Pinpoint the cell where the given text exists, returning its (x, y) midpoint coordinate. 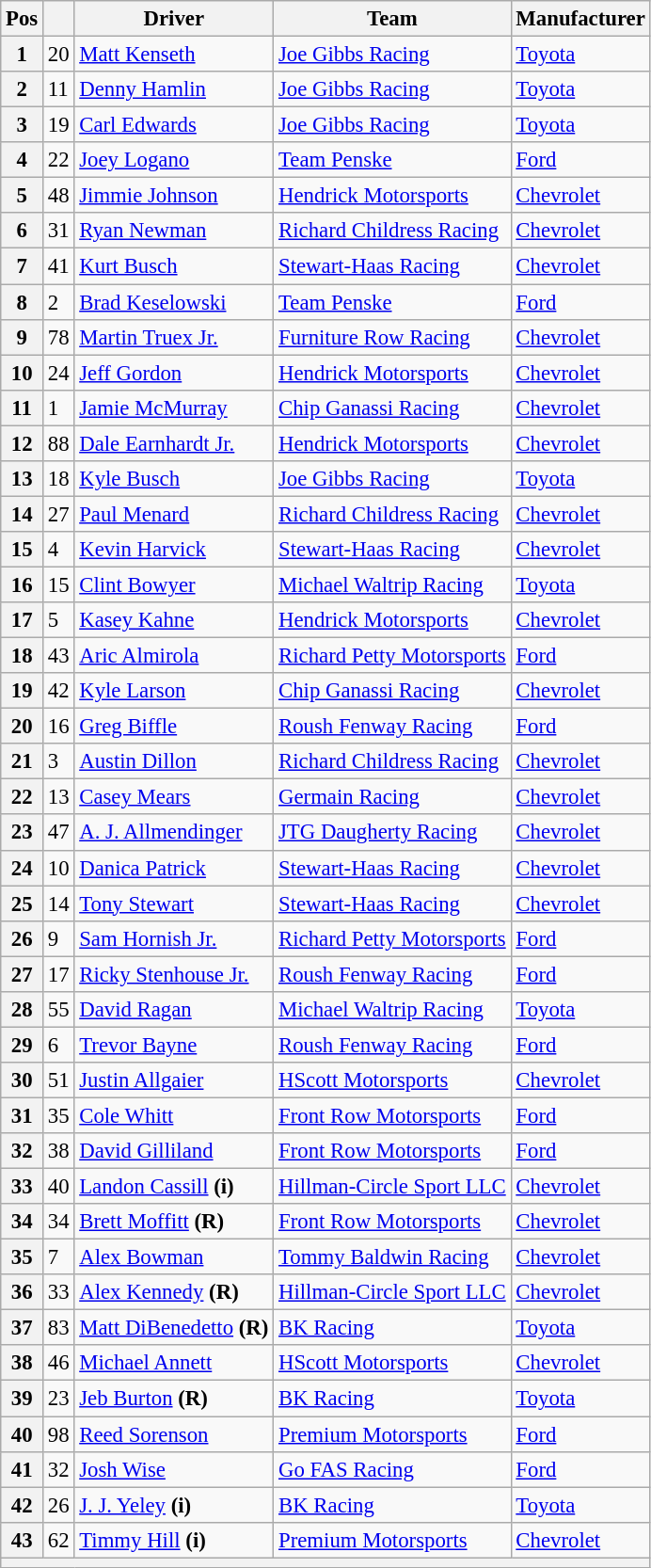
Jeff Gordon (174, 373)
Joey Logano (174, 160)
Team (392, 19)
Tommy Baldwin Racing (392, 1257)
25 (23, 904)
Timmy Hill (i) (174, 1540)
Greg Biffle (174, 727)
Jimmie Johnson (174, 196)
Casey Mears (174, 797)
Danica Patrick (174, 868)
Kyle Larson (174, 691)
Dale Earnhardt Jr. (174, 443)
39 (23, 1399)
Landon Cassill (i) (174, 1187)
JTG Daugherty Racing (392, 833)
David Gilliland (174, 1151)
Go FAS Racing (392, 1469)
Clint Bowyer (174, 584)
30 (23, 1080)
62 (58, 1540)
Josh Wise (174, 1469)
55 (58, 1010)
Germain Racing (392, 797)
Manufacturer (580, 19)
Jamie McMurray (174, 408)
Pos (23, 19)
Martin Truex Jr. (174, 337)
Kevin Harvick (174, 550)
83 (58, 1328)
Austin Dillon (174, 761)
Justin Allgaier (174, 1080)
Carl Edwards (174, 125)
Brad Keselowski (174, 302)
Brett Moffitt (R) (174, 1222)
78 (58, 337)
Kurt Busch (174, 266)
Furniture Row Racing (392, 337)
Kasey Kahne (174, 620)
Paul Menard (174, 514)
12 (23, 443)
Driver (174, 19)
Matt DiBenedetto (R) (174, 1328)
Denny Hamlin (174, 89)
David Ragan (174, 1010)
Kyle Busch (174, 479)
37 (23, 1328)
47 (58, 833)
Michael Annett (174, 1364)
Ryan Newman (174, 231)
51 (58, 1080)
Alex Kennedy (R) (174, 1292)
Reed Sorenson (174, 1434)
Cole Whitt (174, 1115)
21 (23, 761)
Jeb Burton (R) (174, 1399)
Matt Kenseth (174, 55)
29 (23, 1045)
A. J. Allmendinger (174, 833)
36 (23, 1292)
Ricky Stenhouse Jr. (174, 974)
Sam Hornish Jr. (174, 938)
98 (58, 1434)
46 (58, 1364)
48 (58, 196)
Aric Almirola (174, 656)
Alex Bowman (174, 1257)
8 (23, 302)
Tony Stewart (174, 904)
88 (58, 443)
Trevor Bayne (174, 1045)
J. J. Yeley (i) (174, 1505)
28 (23, 1010)
